Extract the (X, Y) coordinate from the center of the cell holding the provided text.  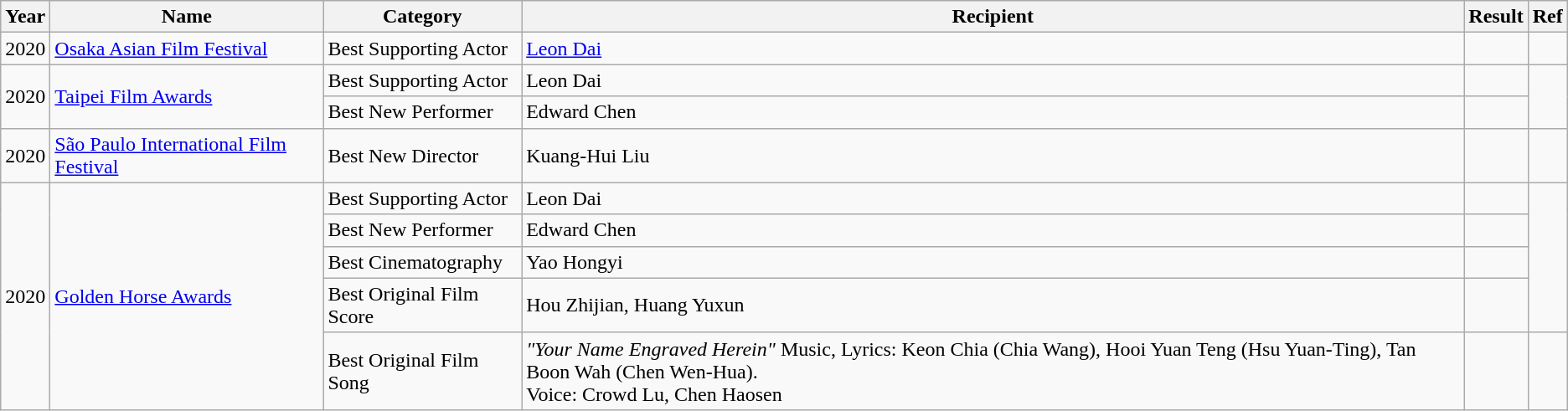
Yao Hongyi (993, 262)
Taipei Film Awards (187, 96)
Best Original Film Song (422, 371)
Osaka Asian Film Festival (187, 49)
Category (422, 17)
Best New Director (422, 156)
Name (187, 17)
Year (25, 17)
Recipient (993, 17)
São Paulo International Film Festival (187, 156)
Kuang-Hui Liu (993, 156)
Hou Zhijian, Huang Yuxun (993, 305)
Golden Horse Awards (187, 296)
Best Original Film Score (422, 305)
Result (1496, 17)
Ref (1548, 17)
Best Cinematography (422, 262)
